Determine the [X, Y] coordinate at the center of the cell enclosing the given text.  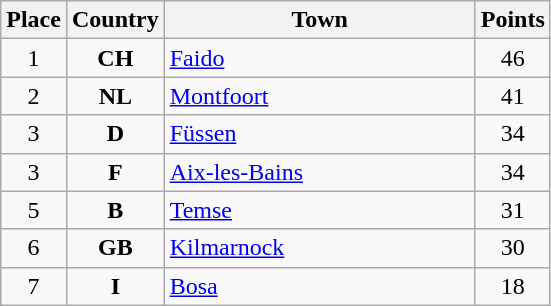
F [115, 172]
1 [34, 58]
Kilmarnock [320, 248]
46 [512, 58]
I [115, 286]
30 [512, 248]
7 [34, 286]
Füssen [320, 134]
31 [512, 210]
CH [115, 58]
B [115, 210]
Town [320, 20]
6 [34, 248]
Montfoort [320, 96]
2 [34, 96]
18 [512, 286]
Country [115, 20]
Faido [320, 58]
41 [512, 96]
Temse [320, 210]
D [115, 134]
5 [34, 210]
Points [512, 20]
GB [115, 248]
Place [34, 20]
Aix-les-Bains [320, 172]
NL [115, 96]
Bosa [320, 286]
